Find where the given text appears and provide that cell's center as (x, y) coordinate. 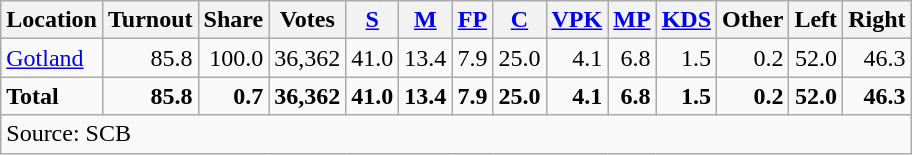
C (520, 20)
VPK (577, 20)
Source: SCB (456, 134)
FP (472, 20)
Left (816, 20)
Turnout (150, 20)
KDS (686, 20)
M (426, 20)
0.7 (234, 96)
Votes (308, 20)
100.0 (234, 58)
Right (877, 20)
Total (52, 96)
Location (52, 20)
S (372, 20)
Gotland (52, 58)
Other (753, 20)
Share (234, 20)
MP (632, 20)
